Scan for the cell matching the given text and deliver its (X, Y) coordinate at center. 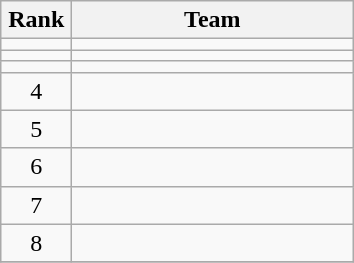
4 (36, 91)
8 (36, 243)
7 (36, 205)
5 (36, 129)
6 (36, 167)
Team (212, 20)
Rank (36, 20)
